Provide the (x, y) coordinate of the cell's center where the given text is located.  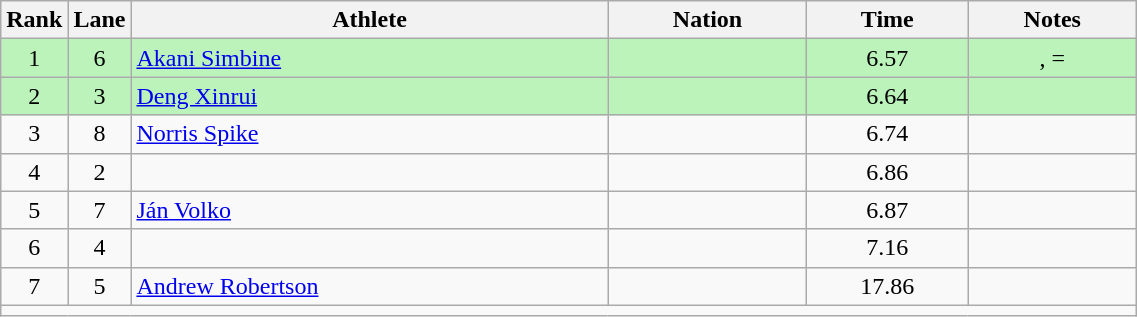
Athlete (370, 20)
17.86 (888, 286)
6.87 (888, 210)
7.16 (888, 248)
6.57 (888, 58)
Lane (100, 20)
Ján Volko (370, 210)
8 (100, 134)
Rank (34, 20)
6.74 (888, 134)
Nation (708, 20)
Andrew Robertson (370, 286)
Akani Simbine (370, 58)
Norris Spike (370, 134)
6.86 (888, 172)
Time (888, 20)
1 (34, 58)
6.64 (888, 96)
Notes (1052, 20)
Deng Xinrui (370, 96)
, = (1052, 58)
